Extract the [x, y] coordinate from the center of the cell holding the provided text.  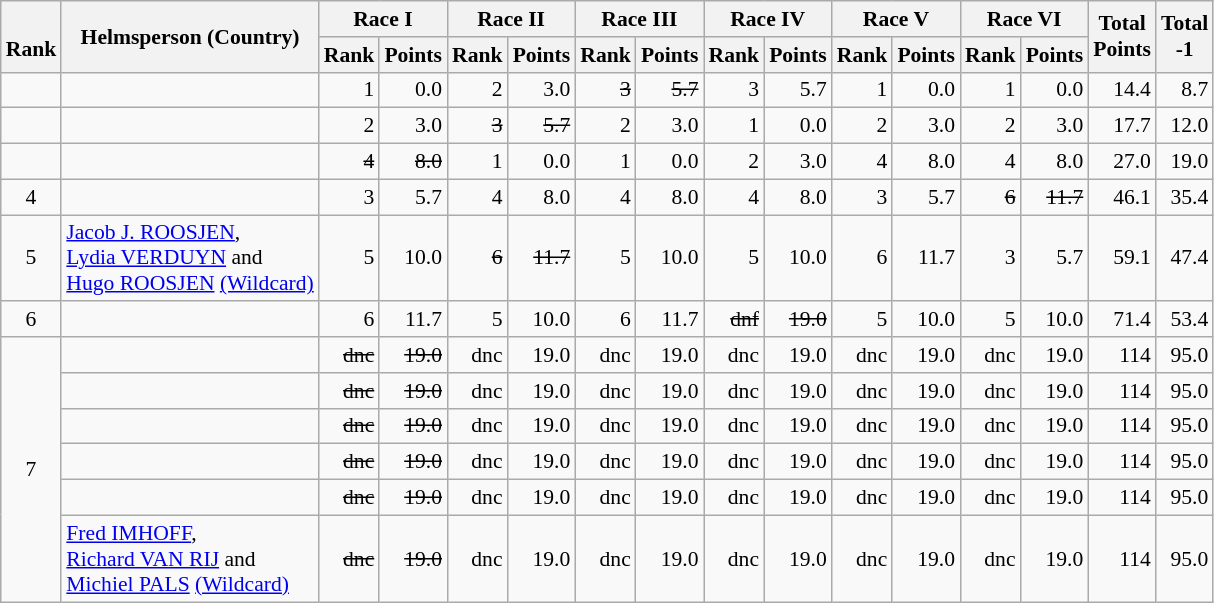
14.4 [1122, 90]
Race I [383, 19]
27.0 [1122, 162]
Race II [511, 19]
59.1 [1122, 258]
Total Points [1122, 36]
Jacob J. ROOSJEN,Lydia VERDUYN andHugo ROOSJEN (Wildcard) [190, 258]
Race IV [768, 19]
Helmsperson (Country) [190, 36]
Race III [639, 19]
71.4 [1122, 320]
47.4 [1184, 258]
dnf [734, 320]
Race V [896, 19]
17.7 [1122, 126]
35.4 [1184, 197]
53.4 [1184, 320]
7 [32, 470]
Race VI [1024, 19]
Total-1 [1184, 36]
46.1 [1122, 197]
8.7 [1184, 90]
12.0 [1184, 126]
Fred IMHOFF,Richard VAN RIJ andMichiel PALS (Wildcard) [190, 558]
